Return the [X, Y] coordinate for the center point of the cell that contains the specified text.  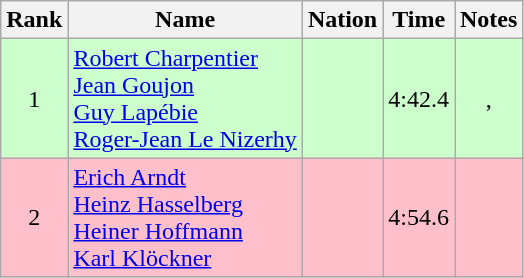
Robert CharpentierJean GoujonGuy LapébieRoger-Jean Le Nizerhy [185, 98]
Rank [34, 20]
Nation [342, 20]
Name [185, 20]
, [488, 98]
4:42.4 [419, 98]
1 [34, 98]
Notes [488, 20]
Erich ArndtHeinz HasselbergHeiner HoffmannKarl Klöckner [185, 218]
4:54.6 [419, 218]
2 [34, 218]
Time [419, 20]
